Capture the cell that displays the provided text and extract its [X, Y] central coordinate. 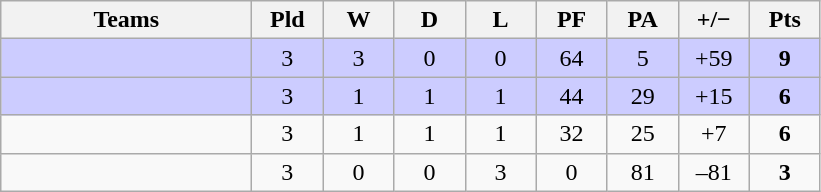
PA [642, 20]
–81 [714, 172]
32 [572, 134]
D [430, 20]
PF [572, 20]
+7 [714, 134]
9 [784, 58]
29 [642, 96]
W [358, 20]
L [500, 20]
44 [572, 96]
81 [642, 172]
64 [572, 58]
+59 [714, 58]
Pts [784, 20]
Teams [126, 20]
+/− [714, 20]
+15 [714, 96]
5 [642, 58]
Pld [288, 20]
25 [642, 134]
